Output the [x, y] coordinate of the center of the cell containing the given text.  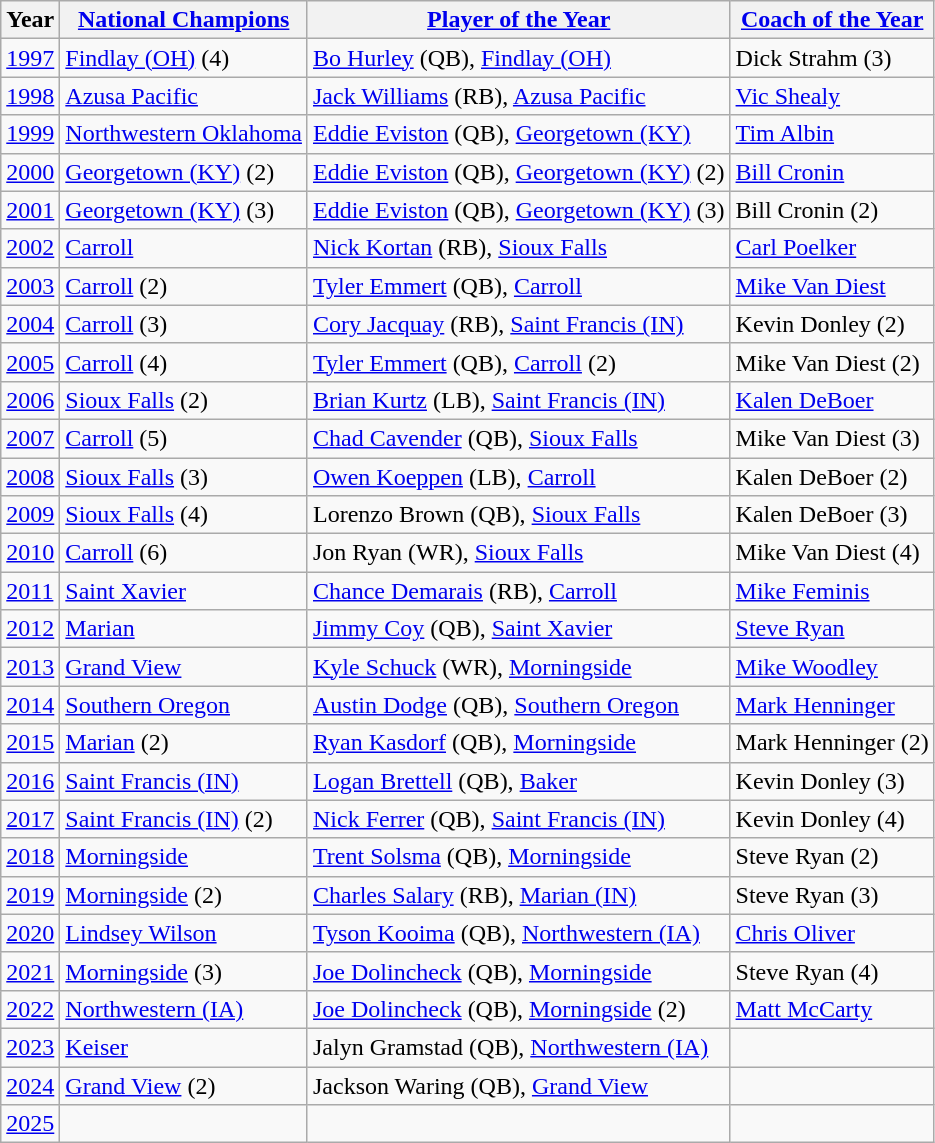
2006 [30, 400]
Carl Poelker [832, 248]
Kyle Schuck (WR), Morningside [518, 667]
Azusa Pacific [184, 96]
2017 [30, 819]
2001 [30, 210]
Northwestern Oklahoma [184, 134]
2010 [30, 553]
Georgetown (KY) (3) [184, 210]
National Champions [184, 20]
Eddie Eviston (QB), Georgetown (KY) (3) [518, 210]
Jalyn Gramstad (QB), Northwestern (IA) [518, 1047]
Tyler Emmert (QB), Carroll (2) [518, 362]
Mike Van Diest (4) [832, 553]
Mike Van Diest [832, 286]
1999 [30, 134]
Tim Albin [832, 134]
1998 [30, 96]
Morningside [184, 857]
Mike Feminis [832, 591]
Carroll [184, 248]
Georgetown (KY) (2) [184, 172]
Kevin Donley (3) [832, 781]
Kalen DeBoer (2) [832, 477]
Lindsey Wilson [184, 933]
Northwestern (IA) [184, 1009]
2004 [30, 324]
1997 [30, 58]
Matt McCarty [832, 1009]
Sioux Falls (3) [184, 477]
Tyler Emmert (QB), Carroll [518, 286]
2024 [30, 1085]
Mike Van Diest (2) [832, 362]
2019 [30, 895]
Mike Van Diest (3) [832, 438]
Chris Oliver [832, 933]
2012 [30, 629]
Trent Solsma (QB), Morningside [518, 857]
Steve Ryan (4) [832, 971]
Carroll (5) [184, 438]
Jimmy Coy (QB), Saint Xavier [518, 629]
2007 [30, 438]
Grand View [184, 667]
Steve Ryan (3) [832, 895]
Owen Koeppen (LB), Carroll [518, 477]
2021 [30, 971]
Marian [184, 629]
Kevin Donley (2) [832, 324]
Morningside (3) [184, 971]
2016 [30, 781]
2000 [30, 172]
2002 [30, 248]
2011 [30, 591]
2005 [30, 362]
2013 [30, 667]
Eddie Eviston (QB), Georgetown (KY) (2) [518, 172]
Eddie Eviston (QB), Georgetown (KY) [518, 134]
Mike Woodley [832, 667]
Charles Salary (RB), Marian (IN) [518, 895]
Jon Ryan (WR), Sioux Falls [518, 553]
Bo Hurley (QB), Findlay (OH) [518, 58]
2022 [30, 1009]
Morningside (2) [184, 895]
Cory Jacquay (RB), Saint Francis (IN) [518, 324]
Saint Francis (IN) (2) [184, 819]
Kalen DeBoer (3) [832, 515]
Southern Oregon [184, 705]
Mark Henninger (2) [832, 743]
Sioux Falls (4) [184, 515]
Bill Cronin [832, 172]
Steve Ryan (2) [832, 857]
2018 [30, 857]
2020 [30, 933]
Player of the Year [518, 20]
Mark Henninger [832, 705]
Vic Shealy [832, 96]
Jack Williams (RB), Azusa Pacific [518, 96]
Joe Dolincheck (QB), Morningside (2) [518, 1009]
Saint Xavier [184, 591]
Logan Brettell (QB), Baker [518, 781]
Carroll (4) [184, 362]
Bill Cronin (2) [832, 210]
Marian (2) [184, 743]
Findlay (OH) (4) [184, 58]
2014 [30, 705]
Grand View (2) [184, 1085]
Joe Dolincheck (QB), Morningside [518, 971]
Brian Kurtz (LB), Saint Francis (IN) [518, 400]
2015 [30, 743]
Chad Cavender (QB), Sioux Falls [518, 438]
2023 [30, 1047]
Dick Strahm (3) [832, 58]
Sioux Falls (2) [184, 400]
Carroll (2) [184, 286]
Carroll (3) [184, 324]
Saint Francis (IN) [184, 781]
Lorenzo Brown (QB), Sioux Falls [518, 515]
2008 [30, 477]
Chance Demarais (RB), Carroll [518, 591]
Kalen DeBoer [832, 400]
Year [30, 20]
2003 [30, 286]
Ryan Kasdorf (QB), Morningside [518, 743]
2025 [30, 1124]
Steve Ryan [832, 629]
Nick Kortan (RB), Sioux Falls [518, 248]
Austin Dodge (QB), Southern Oregon [518, 705]
Tyson Kooima (QB), Northwestern (IA) [518, 933]
Kevin Donley (4) [832, 819]
Carroll (6) [184, 553]
Keiser [184, 1047]
Nick Ferrer (QB), Saint Francis (IN) [518, 819]
2009 [30, 515]
Coach of the Year [832, 20]
Jackson Waring (QB), Grand View [518, 1085]
